Output the [x, y] coordinate of the center of the cell containing the given text.  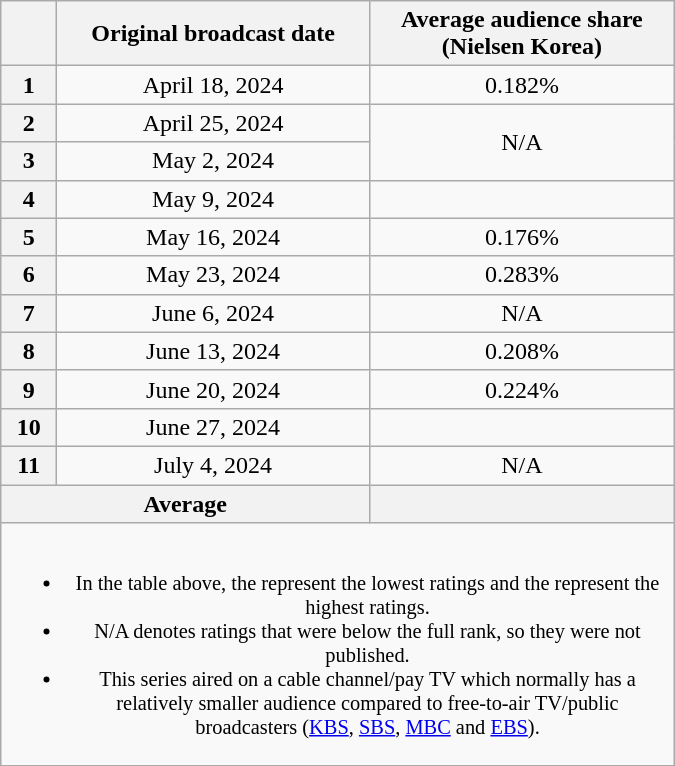
0.283% [522, 275]
July 4, 2024 [214, 465]
4 [29, 199]
June 6, 2024 [214, 313]
0.208% [522, 351]
3 [29, 161]
9 [29, 389]
Original broadcast date [214, 34]
5 [29, 237]
0.176% [522, 237]
6 [29, 275]
May 16, 2024 [214, 237]
11 [29, 465]
2 [29, 123]
Average audience share(Nielsen Korea) [522, 34]
May 9, 2024 [214, 199]
May 2, 2024 [214, 161]
April 25, 2024 [214, 123]
0.224% [522, 389]
April 18, 2024 [214, 85]
June 27, 2024 [214, 427]
June 13, 2024 [214, 351]
8 [29, 351]
June 20, 2024 [214, 389]
May 23, 2024 [214, 275]
Average [186, 503]
10 [29, 427]
1 [29, 85]
7 [29, 313]
0.182% [522, 85]
